From the cell containing the given text, extract its center point as [X, Y] coordinate. 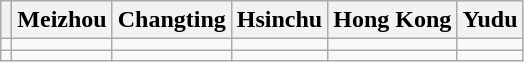
Yudu [490, 20]
Changting [172, 20]
Meizhou [62, 20]
Hong Kong [392, 20]
Hsinchu [279, 20]
